Determine the [X, Y] coordinate at the center of the cell enclosing the given text.  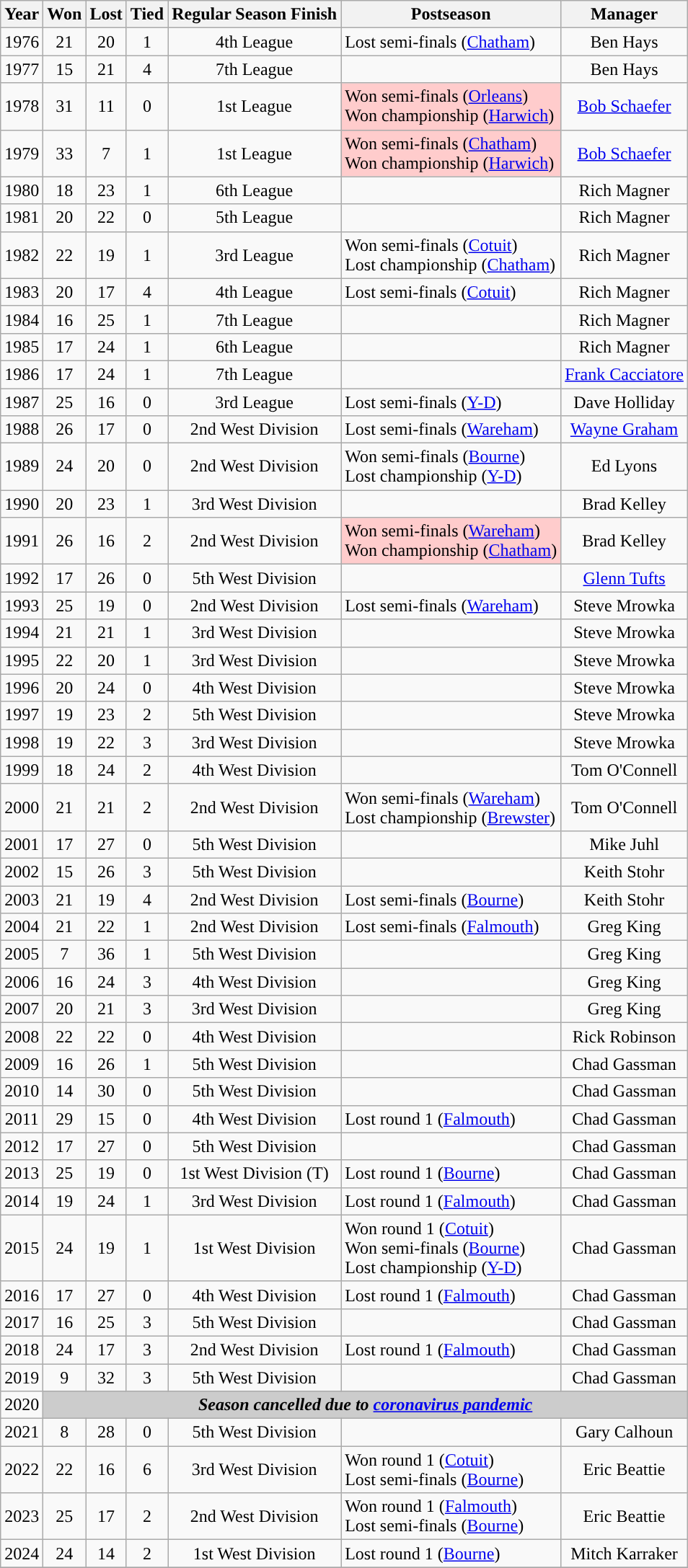
Lost semi-finals (Falmouth) [451, 927]
2000 [22, 807]
Gary Calhoun [625, 1432]
1999 [22, 770]
5th League [255, 218]
2018 [22, 1350]
2019 [22, 1378]
2001 [22, 844]
33 [65, 153]
1977 [22, 69]
30 [106, 1091]
2006 [22, 982]
2012 [22, 1146]
1985 [22, 347]
Lost semi-finals (Y-D) [451, 402]
Lost semi-finals (Chatham) [451, 42]
Glenn Tufts [625, 578]
Rick Robinson [625, 1037]
Won round 1 (Cotuit)Lost semi-finals (Bourne) [451, 1469]
1992 [22, 578]
2005 [22, 954]
6 [147, 1469]
2011 [22, 1119]
2009 [22, 1064]
Won round 1 (Cotuit)Won semi-finals (Bourne)Lost championship (Y-D) [451, 1248]
1991 [22, 541]
Ed Lyons [625, 467]
29 [65, 1119]
1984 [22, 319]
2024 [22, 1554]
Regular Season Finish [255, 14]
Won round 1 (Falmouth)Lost semi-finals (Bourne) [451, 1517]
8 [65, 1432]
Mike Juhl [625, 844]
Lost semi-finals (Bourne) [451, 899]
Mitch Karraker [625, 1554]
2004 [22, 927]
2007 [22, 1009]
32 [106, 1378]
1993 [22, 606]
Won semi-finals (Bourne)Lost championship (Y-D) [451, 467]
Won semi-finals (Chatham)Won championship (Harwich) [451, 153]
2013 [22, 1174]
36 [106, 954]
1983 [22, 292]
2008 [22, 1037]
2021 [22, 1432]
1994 [22, 633]
Won semi-finals (Wareham)Won championship (Chatham) [451, 541]
31 [65, 107]
1987 [22, 402]
Year [22, 14]
2010 [22, 1091]
1997 [22, 715]
1976 [22, 42]
Lost semi-finals (Cotuit) [451, 292]
1995 [22, 660]
2014 [22, 1201]
Season cancelled due to coronavirus pandemic [366, 1405]
Manager [625, 14]
1981 [22, 218]
Won semi-finals (Wareham)Lost championship (Brewster) [451, 807]
Wayne Graham [625, 430]
9 [65, 1378]
2017 [22, 1322]
Lost [106, 14]
11 [106, 107]
1988 [22, 430]
1st West Division (T) [255, 1174]
2002 [22, 872]
1978 [22, 107]
Frank Cacciatore [625, 374]
1998 [22, 743]
2023 [22, 1517]
Won semi-finals (Cotuit)Lost championship (Chatham) [451, 255]
28 [106, 1432]
1986 [22, 374]
1990 [22, 504]
1980 [22, 190]
1979 [22, 153]
2016 [22, 1295]
1989 [22, 467]
2003 [22, 899]
2020 [22, 1405]
Won [65, 14]
Won semi-finals (Orleans)Won championship (Harwich) [451, 107]
2022 [22, 1469]
1982 [22, 255]
2015 [22, 1248]
Postseason [451, 14]
Tied [147, 14]
Dave Holliday [625, 402]
1996 [22, 688]
